Return (x, y) of the center of cell containing provided text 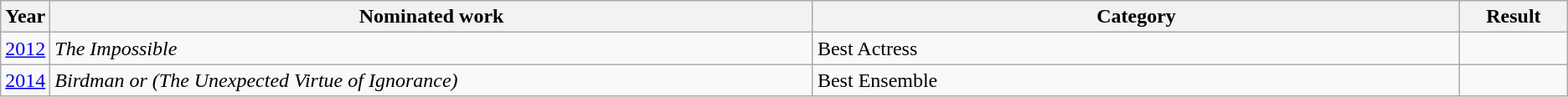
2012 (25, 48)
Best Ensemble (1136, 80)
Result (1514, 17)
Nominated work (432, 17)
Year (25, 17)
The Impossible (432, 48)
Best Actress (1136, 48)
Birdman or (The Unexpected Virtue of Ignorance) (432, 80)
2014 (25, 80)
Category (1136, 17)
